Provide the (X, Y) coordinate of the cell's center where the given text is located.  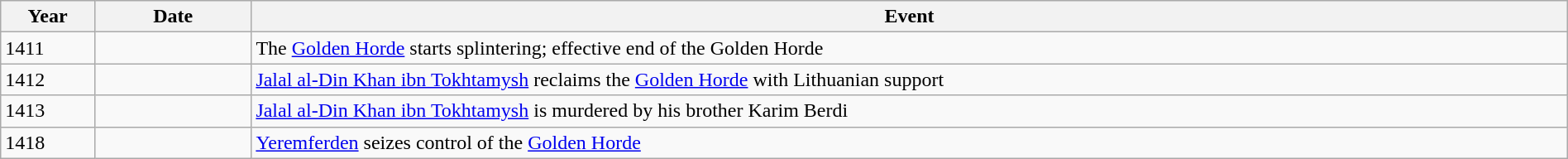
Event (910, 17)
Date (172, 17)
Year (48, 17)
Jalal al-Din Khan ibn Tokhtamysh is murdered by his brother Karim Berdi (910, 111)
Yeremferden seizes control of the Golden Horde (910, 142)
1413 (48, 111)
1412 (48, 79)
The Golden Horde starts splintering; effective end of the Golden Horde (910, 48)
Jalal al-Din Khan ibn Tokhtamysh reclaims the Golden Horde with Lithuanian support (910, 79)
1418 (48, 142)
1411 (48, 48)
